From the cell containing the given text, extract its center point as (x, y) coordinate. 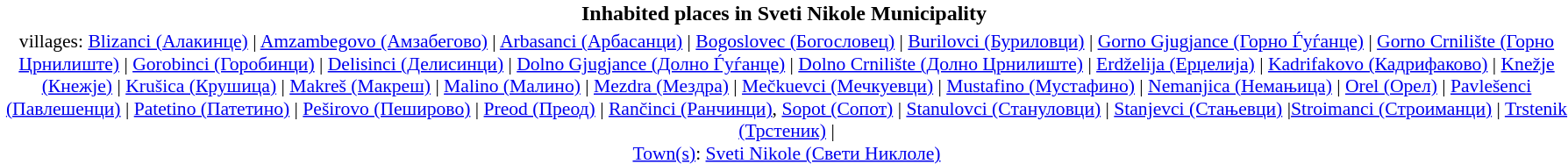
Inhabited places in Sveti Nikole Municipality (784, 13)
